Pinpoint the cell where the given text exists, returning its [X, Y] midpoint coordinate. 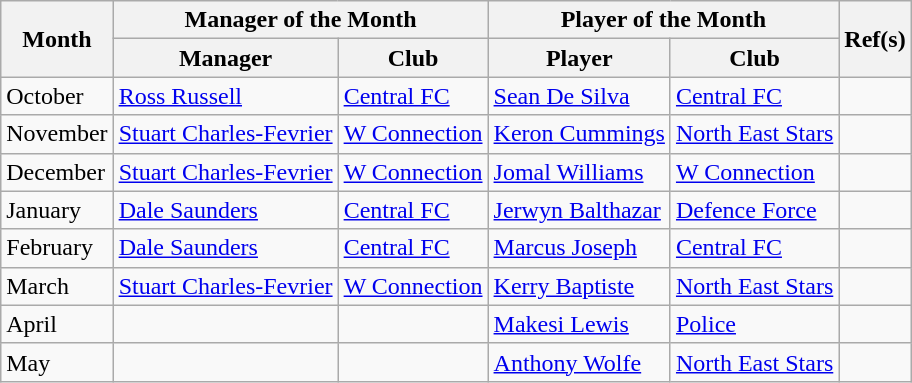
January [57, 210]
December [57, 172]
Manager [226, 58]
Kerry Baptiste [579, 286]
November [57, 134]
Defence Force [754, 210]
Sean De Silva [579, 96]
Keron Cummings [579, 134]
Player of the Month [664, 20]
April [57, 324]
March [57, 286]
Player [579, 58]
Marcus Joseph [579, 248]
Month [57, 39]
Ref(s) [875, 39]
Makesi Lewis [579, 324]
Jomal Williams [579, 172]
Jerwyn Balthazar [579, 210]
February [57, 248]
Police [754, 324]
Anthony Wolfe [579, 362]
October [57, 96]
Manager of the Month [300, 20]
Ross Russell [226, 96]
May [57, 362]
